Scan for the cell matching the given text and deliver its (X, Y) coordinate at center. 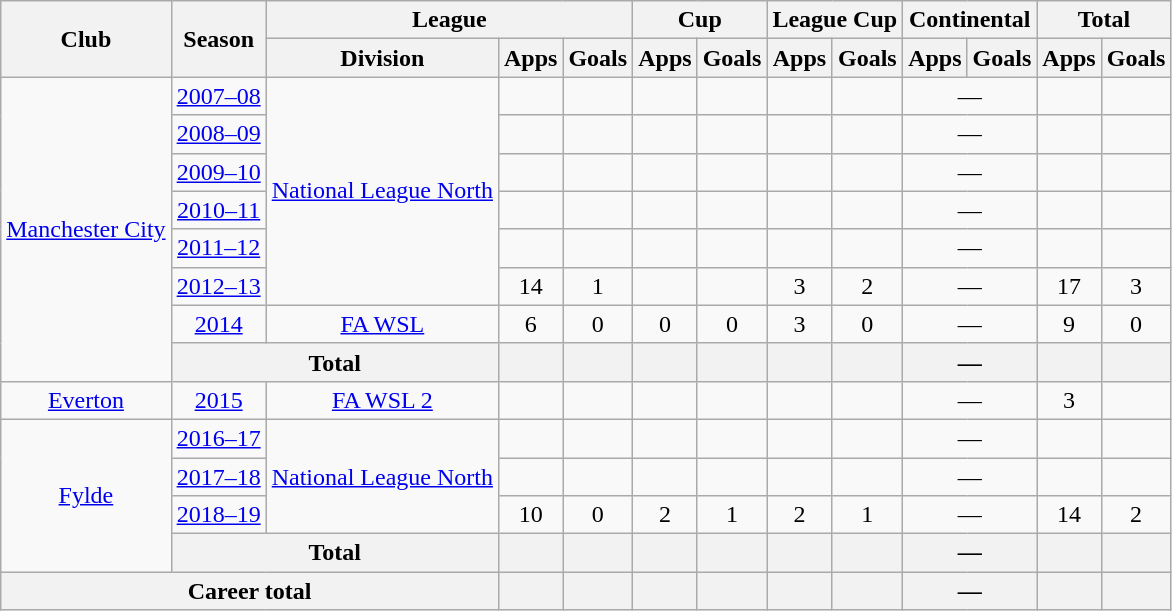
2011–12 (218, 248)
League (449, 20)
2014 (218, 324)
2017–18 (218, 477)
2008–09 (218, 134)
17 (1069, 286)
FA WSL (382, 324)
6 (530, 324)
2015 (218, 400)
Manchester City (86, 229)
Division (382, 58)
Career total (250, 591)
2012–13 (218, 286)
Continental (970, 20)
Everton (86, 400)
10 (530, 515)
Cup (700, 20)
FA WSL 2 (382, 400)
9 (1069, 324)
Fylde (86, 495)
2018–19 (218, 515)
League Cup (835, 20)
Season (218, 39)
2007–08 (218, 96)
Club (86, 39)
2010–11 (218, 210)
2009–10 (218, 172)
2016–17 (218, 438)
